Return (X, Y) of the center of cell containing provided text 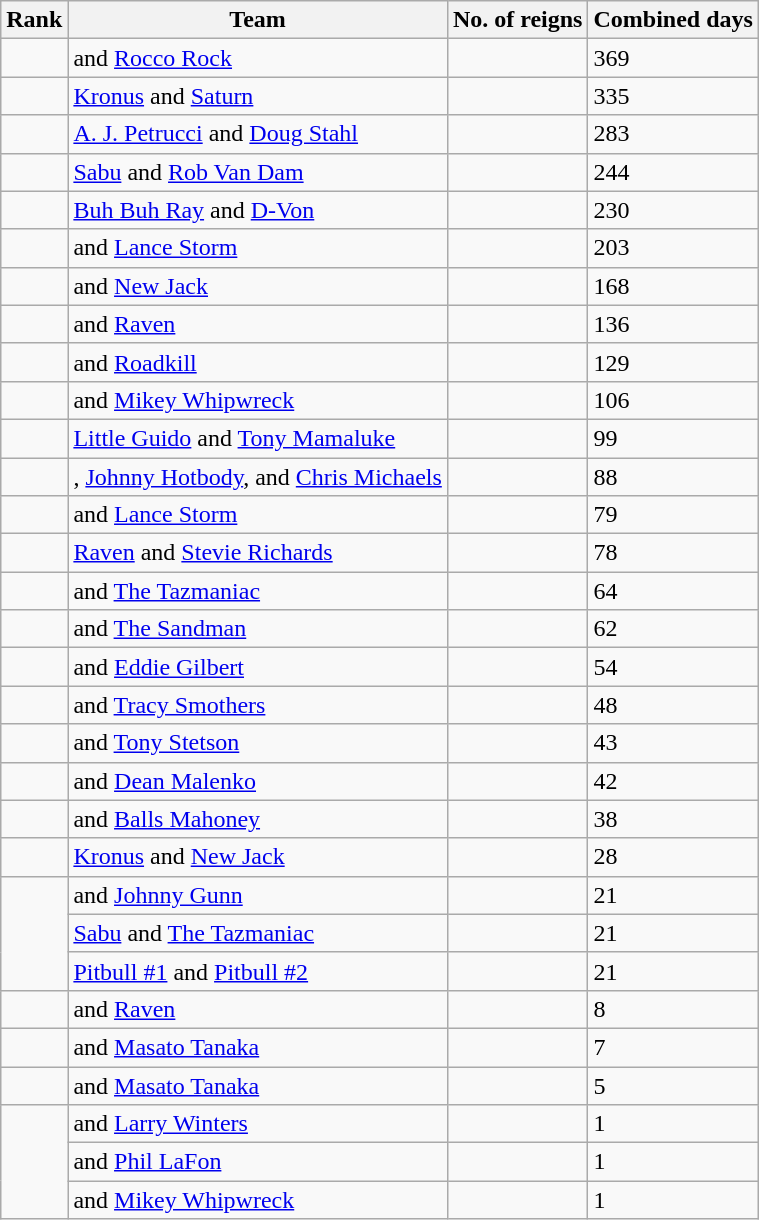
54 (673, 667)
203 (673, 248)
Rank (34, 20)
79 (673, 515)
369 (673, 58)
78 (673, 553)
A. J. Petrucci and Doug Stahl (258, 134)
42 (673, 781)
244 (673, 172)
and The Tazmaniac (258, 591)
5 (673, 1085)
Sabu and The Tazmaniac (258, 933)
and Dean Malenko (258, 781)
168 (673, 286)
Team (258, 20)
and Roadkill (258, 362)
136 (673, 324)
and Johnny Gunn (258, 895)
and Eddie Gilbert (258, 667)
Raven and Stevie Richards (258, 553)
28 (673, 857)
106 (673, 400)
and New Jack (258, 286)
129 (673, 362)
Sabu and Rob Van Dam (258, 172)
Little Guido and Tony Mamaluke (258, 438)
Buh Buh Ray and D-Von (258, 210)
7 (673, 1047)
and Tony Stetson (258, 743)
Kronus and Saturn (258, 96)
and Phil LaFon (258, 1162)
62 (673, 629)
43 (673, 743)
and Balls Mahoney (258, 819)
No. of reigns (518, 20)
and Tracy Smothers (258, 705)
38 (673, 819)
64 (673, 591)
283 (673, 134)
99 (673, 438)
Pitbull #1 and Pitbull #2 (258, 971)
230 (673, 210)
and Larry Winters (258, 1124)
and The Sandman (258, 629)
48 (673, 705)
Kronus and New Jack (258, 857)
, Johnny Hotbody, and Chris Michaels (258, 477)
8 (673, 1009)
and Rocco Rock (258, 58)
88 (673, 477)
Combined days (673, 20)
335 (673, 96)
